Detect which cell encompasses the target text, then output its [X, Y] center coordinate. 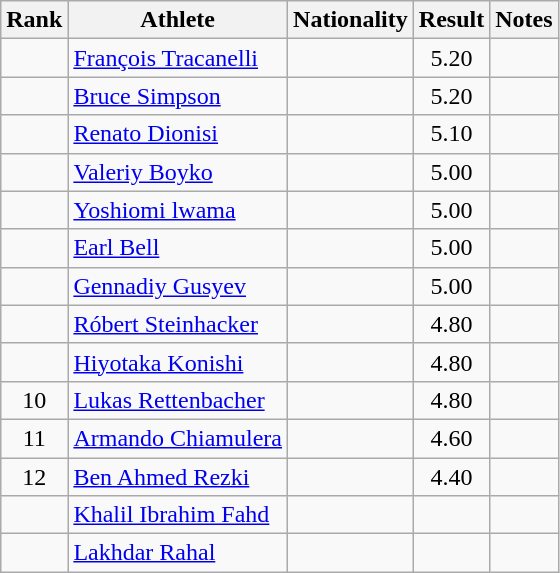
Yoshiomi lwama [178, 210]
4.60 [451, 438]
Athlete [178, 20]
10 [34, 400]
Result [451, 20]
Lukas Rettenbacher [178, 400]
Lakhdar Rahal [178, 553]
Róbert Steinhacker [178, 324]
5.10 [451, 134]
Nationality [351, 20]
Valeriy Boyko [178, 172]
4.40 [451, 477]
Gennadiy Gusyev [178, 286]
Hiyotaka Konishi [178, 362]
11 [34, 438]
Ben Ahmed Rezki [178, 477]
François Tracanelli [178, 58]
12 [34, 477]
Rank [34, 20]
Earl Bell [178, 248]
Khalil Ibrahim Fahd [178, 515]
Armando Chiamulera [178, 438]
Notes [524, 20]
Renato Dionisi [178, 134]
Bruce Simpson [178, 96]
